Output the [x, y] coordinate of the center of the cell containing the given text.  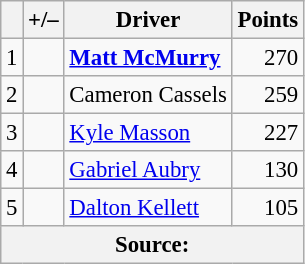
270 [268, 58]
105 [268, 208]
5 [12, 208]
259 [268, 95]
Source: [152, 245]
Kyle Masson [148, 133]
Points [268, 20]
1 [12, 58]
2 [12, 95]
Driver [148, 20]
3 [12, 133]
Dalton Kellett [148, 208]
227 [268, 133]
+/– [44, 20]
Gabriel Aubry [148, 170]
Cameron Cassels [148, 95]
130 [268, 170]
4 [12, 170]
Matt McMurry [148, 58]
